Pinpoint the cell where the given text exists, returning its (X, Y) midpoint coordinate. 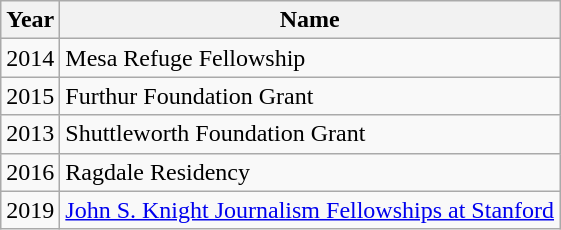
2014 (30, 58)
Shuttleworth Foundation Grant (310, 134)
2019 (30, 210)
Ragdale Residency (310, 172)
2015 (30, 96)
Year (30, 20)
2016 (30, 172)
Mesa Refuge Fellowship (310, 58)
Name (310, 20)
John S. Knight Journalism Fellowships at Stanford (310, 210)
2013 (30, 134)
Furthur Foundation Grant (310, 96)
